Locate the cell with the specified text and output its [x, y] center coordinate. 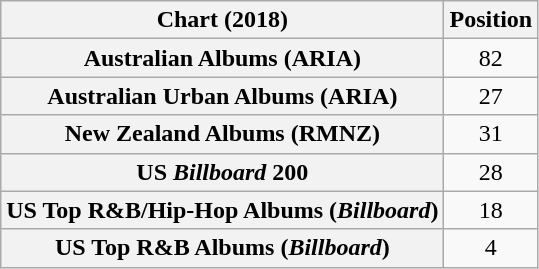
New Zealand Albums (RMNZ) [222, 134]
Australian Albums (ARIA) [222, 58]
27 [491, 96]
Australian Urban Albums (ARIA) [222, 96]
82 [491, 58]
18 [491, 210]
US Top R&B Albums (Billboard) [222, 248]
US Top R&B/Hip-Hop Albums (Billboard) [222, 210]
31 [491, 134]
4 [491, 248]
Chart (2018) [222, 20]
28 [491, 172]
US Billboard 200 [222, 172]
Position [491, 20]
